Return the (x, y) coordinate for the center point of the cell that contains the specified text.  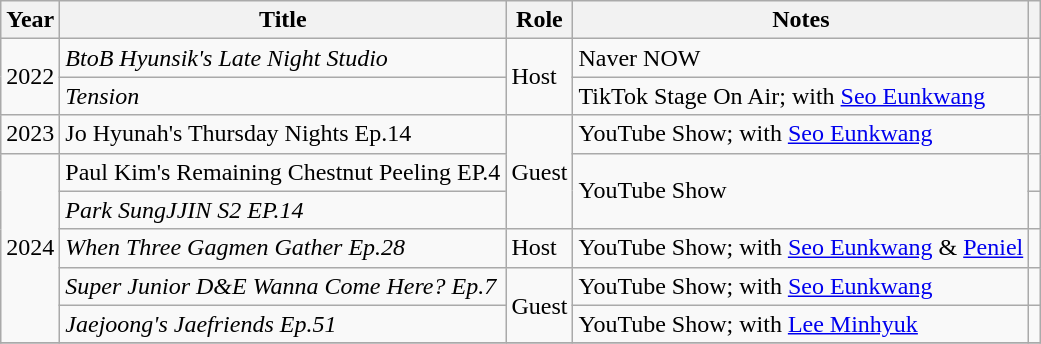
Tension (283, 96)
Title (283, 20)
Notes (801, 20)
2023 (30, 134)
YouTube Show; with Lee Minhyuk (801, 324)
Jaejoong's Jaefriends Ep.51 (283, 324)
Paul Kim's Remaining Chestnut Peeling EP.4 (283, 172)
Park SungJJIN S2 EP.14 (283, 210)
Year (30, 20)
Jo Hyunah's Thursday Nights Ep.14 (283, 134)
Naver NOW (801, 58)
Role (540, 20)
When Three Gagmen Gather Ep.28 (283, 248)
YouTube Show; with Seo Eunkwang & Peniel (801, 248)
Super Junior D&E Wanna Come Here? Ep.7 (283, 286)
TikTok Stage On Air; with Seo Eunkwang (801, 96)
2024 (30, 248)
2022 (30, 77)
BtoB Hyunsik's Late Night Studio (283, 58)
YouTube Show (801, 191)
